From the cell containing the given text, extract its center point as [X, Y] coordinate. 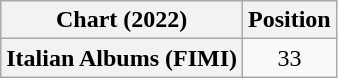
33 [290, 58]
Italian Albums (FIMI) [122, 58]
Chart (2022) [122, 20]
Position [290, 20]
